Identify which cell holds the provided text, then report its (X, Y) central coordinate. 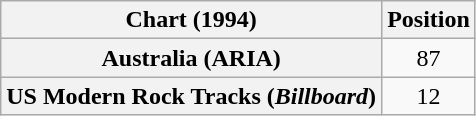
US Modern Rock Tracks (Billboard) (192, 96)
Position (429, 20)
87 (429, 58)
Australia (ARIA) (192, 58)
Chart (1994) (192, 20)
12 (429, 96)
